Pinpoint the cell where the given text exists, returning its (X, Y) midpoint coordinate. 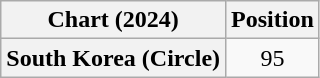
South Korea (Circle) (114, 58)
95 (273, 58)
Chart (2024) (114, 20)
Position (273, 20)
